Output the [x, y] coordinate of the center of the cell containing the given text.  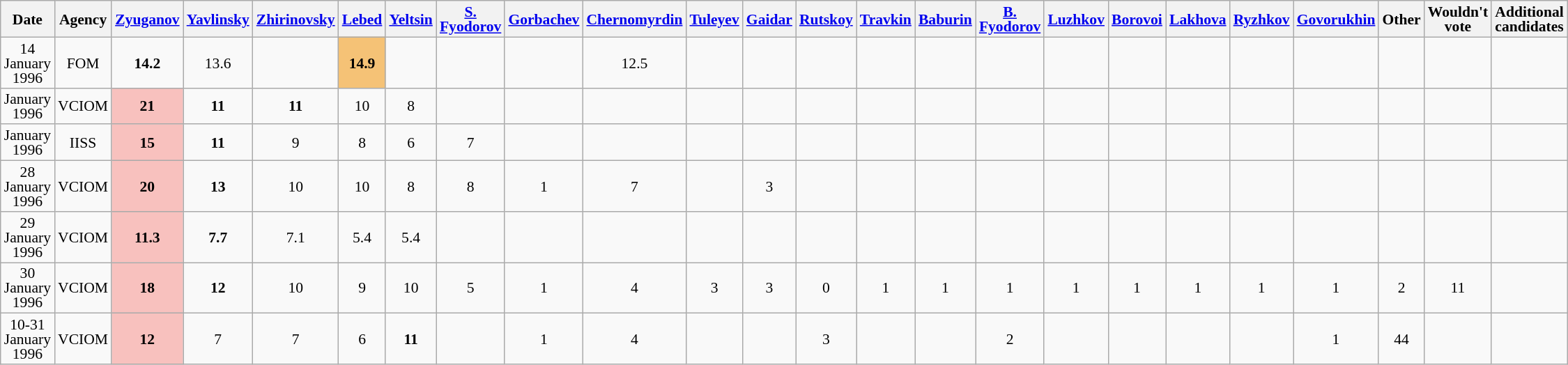
5 [470, 288]
13.6 [218, 63]
Agency [83, 19]
11.3 [148, 237]
Tuleyev [714, 19]
Chernomyrdin [634, 19]
28 January 1996 [28, 187]
Zyuganov [148, 19]
0 [827, 288]
IISS [83, 143]
44 [1401, 339]
29 January 1996 [28, 237]
Borovoi [1137, 19]
14.9 [362, 63]
Zhirinovsky [295, 19]
S. Fyodorov [470, 19]
7.7 [218, 237]
Yavlinsky [218, 19]
21 [148, 106]
Other [1401, 19]
Date [28, 19]
Yeltsin [410, 19]
14.2 [148, 63]
Ryzhkov [1261, 19]
Travkin [886, 19]
7.1 [295, 237]
Lakhova [1198, 19]
Lebed [362, 19]
18 [148, 288]
Additional candidates [1529, 19]
20 [148, 187]
14 January 1996 [28, 63]
13 [218, 187]
Luzhkov [1076, 19]
12.5 [634, 63]
FOM [83, 63]
Baburin [945, 19]
Gaidar [769, 19]
Govorukhin [1337, 19]
30 January 1996 [28, 288]
Gorbachev [544, 19]
Rutskoy [827, 19]
10-31 January 1996 [28, 339]
15 [148, 143]
Wouldn't vote [1458, 19]
B. Fyodorov [1010, 19]
